Pinpoint the cell where the given text exists, returning its (x, y) midpoint coordinate. 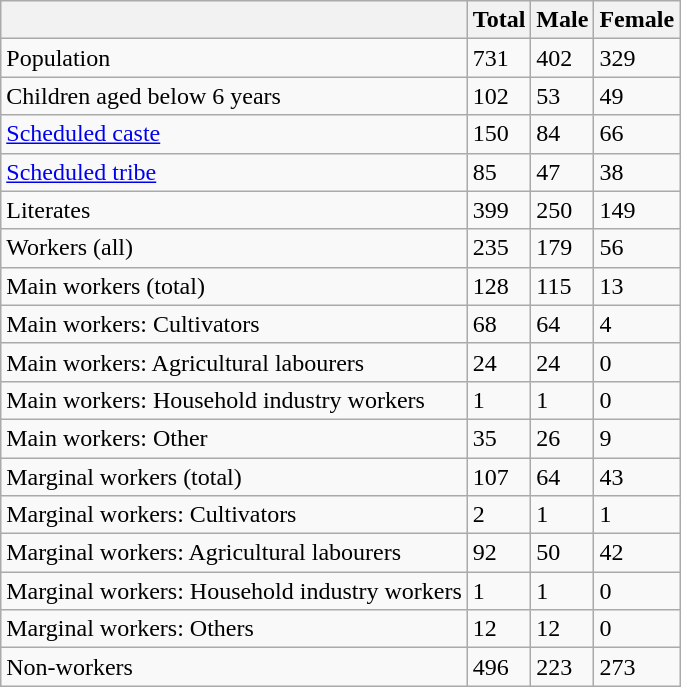
402 (562, 58)
Children aged below 6 years (234, 96)
496 (499, 667)
Scheduled tribe (234, 172)
273 (637, 667)
Main workers: Household industry workers (234, 400)
56 (637, 248)
Marginal workers: Household industry workers (234, 591)
85 (499, 172)
53 (562, 96)
Main workers: Agricultural labourers (234, 362)
Marginal workers: Others (234, 629)
38 (637, 172)
43 (637, 477)
Literates (234, 210)
Marginal workers (total) (234, 477)
179 (562, 248)
Scheduled caste (234, 134)
26 (562, 438)
Male (562, 20)
102 (499, 96)
9 (637, 438)
250 (562, 210)
Workers (all) (234, 248)
49 (637, 96)
149 (637, 210)
50 (562, 553)
223 (562, 667)
2 (499, 515)
235 (499, 248)
Marginal workers: Cultivators (234, 515)
35 (499, 438)
68 (499, 324)
47 (562, 172)
Main workers (total) (234, 286)
107 (499, 477)
13 (637, 286)
84 (562, 134)
Female (637, 20)
Marginal workers: Agricultural labourers (234, 553)
Main workers: Other (234, 438)
Total (499, 20)
329 (637, 58)
128 (499, 286)
Population (234, 58)
731 (499, 58)
66 (637, 134)
Main workers: Cultivators (234, 324)
115 (562, 286)
92 (499, 553)
42 (637, 553)
4 (637, 324)
150 (499, 134)
Non-workers (234, 667)
399 (499, 210)
